Provide the [X, Y] coordinate of the cell's center where the given text is located.  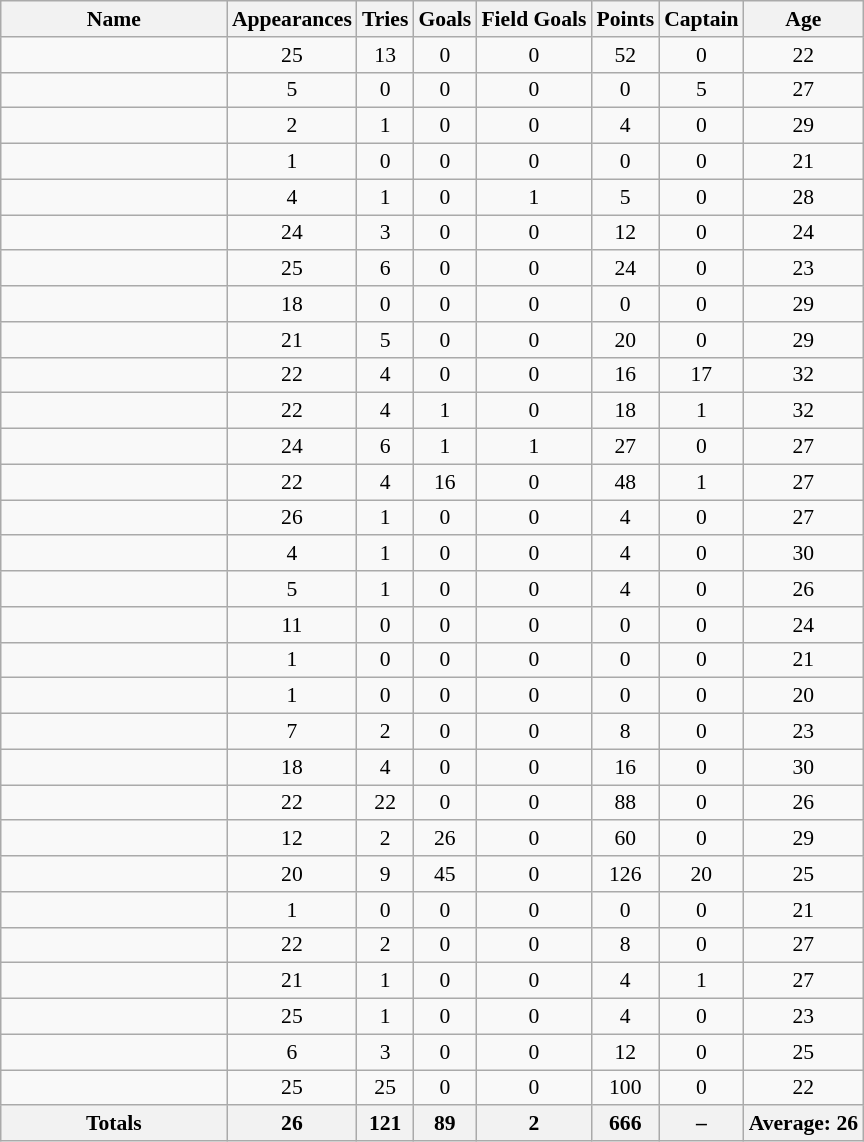
Appearances [292, 19]
9 [385, 874]
Totals [114, 1124]
45 [444, 874]
126 [625, 874]
Goals [444, 19]
48 [625, 482]
Name [114, 19]
28 [804, 197]
13 [385, 55]
Captain [702, 19]
100 [625, 1088]
Tries [385, 19]
89 [444, 1124]
7 [292, 732]
88 [625, 803]
60 [625, 839]
– [702, 1124]
121 [385, 1124]
17 [702, 375]
Age [804, 19]
Average: 26 [804, 1124]
52 [625, 55]
666 [625, 1124]
Points [625, 19]
11 [292, 625]
Field Goals [534, 19]
